Find where the given text appears and provide that cell's center as (X, Y) coordinate. 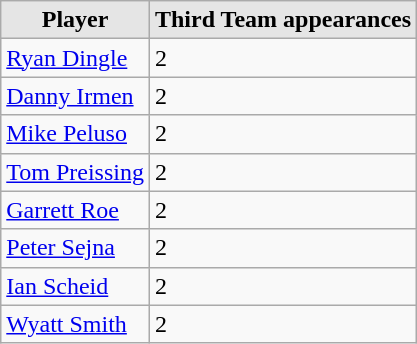
Danny Irmen (76, 96)
Tom Preissing (76, 172)
Third Team appearances (282, 20)
Ian Scheid (76, 286)
Garrett Roe (76, 210)
Player (76, 20)
Wyatt Smith (76, 324)
Peter Sejna (76, 248)
Mike Peluso (76, 134)
Ryan Dingle (76, 58)
